Find where the given text appears and provide that cell's center as (X, Y) coordinate. 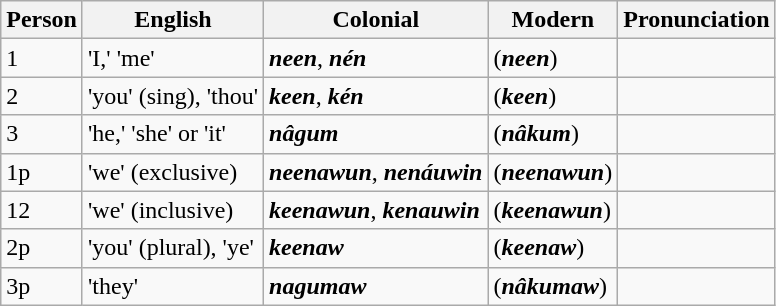
'we' (inclusive) (172, 210)
'I,' 'me' (172, 58)
'they' (172, 286)
12 (42, 210)
'he,' 'she' or 'it' (172, 134)
(keen) (553, 96)
'you' (plural), 'ye' (172, 248)
(neenawun) (553, 172)
1 (42, 58)
keenaw (376, 248)
keen, kén (376, 96)
Person (42, 20)
(keenaw) (553, 248)
'we' (exclusive) (172, 172)
neen, nén (376, 58)
neenawun, nenáuwin (376, 172)
nâgum (376, 134)
2p (42, 248)
Colonial (376, 20)
nagumaw (376, 286)
(keenawun) (553, 210)
(neen) (553, 58)
Modern (553, 20)
English (172, 20)
1p (42, 172)
'you' (sing), 'thou' (172, 96)
Pronunciation (696, 20)
2 (42, 96)
3p (42, 286)
3 (42, 134)
(nâkumaw) (553, 286)
keenawun, kenauwin (376, 210)
(nâkum) (553, 134)
